Find where the given text appears and provide that cell's center as [x, y] coordinate. 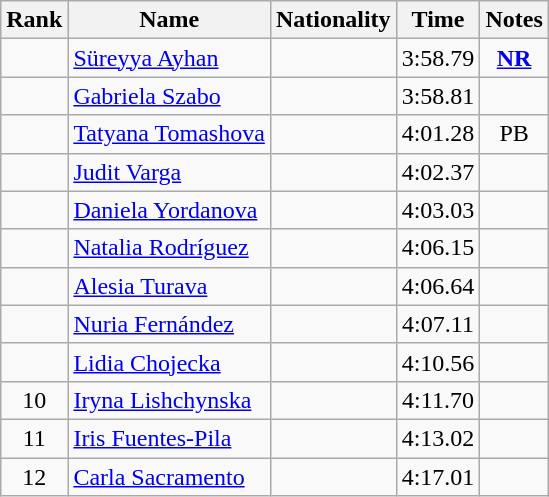
Daniela Yordanova [170, 210]
Name [170, 20]
4:17.01 [438, 477]
4:13.02 [438, 438]
4:10.56 [438, 362]
Nuria Fernández [170, 324]
Tatyana Tomashova [170, 134]
PB [514, 134]
Süreyya Ayhan [170, 58]
12 [34, 477]
11 [34, 438]
4:03.03 [438, 210]
3:58.81 [438, 96]
3:58.79 [438, 58]
NR [514, 58]
4:06.64 [438, 286]
Iryna Lishchynska [170, 400]
Judit Varga [170, 172]
4:07.11 [438, 324]
Notes [514, 20]
4:01.28 [438, 134]
Natalia Rodríguez [170, 248]
Carla Sacramento [170, 477]
Nationality [333, 20]
4:11.70 [438, 400]
4:02.37 [438, 172]
10 [34, 400]
Lidia Chojecka [170, 362]
Time [438, 20]
Gabriela Szabo [170, 96]
Rank [34, 20]
4:06.15 [438, 248]
Iris Fuentes-Pila [170, 438]
Alesia Turava [170, 286]
